Capture the cell that displays the provided text and extract its (x, y) central coordinate. 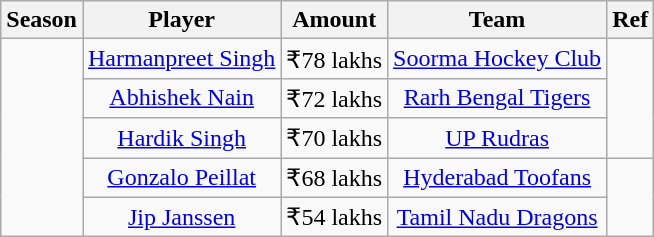
Harmanpreet Singh (181, 59)
₹68 lakhs (334, 178)
Rarh Bengal Tigers (498, 98)
Hyderabad Toofans (498, 178)
Ref (630, 20)
₹78 lakhs (334, 59)
Abhishek Nain (181, 98)
Team (498, 20)
UP Rudras (498, 138)
Player (181, 20)
Season (42, 20)
₹72 lakhs (334, 98)
Soorma Hockey Club (498, 59)
Gonzalo Peillat (181, 178)
Tamil Nadu Dragons (498, 217)
Amount (334, 20)
₹54 lakhs (334, 217)
Hardik Singh (181, 138)
₹70 lakhs (334, 138)
Jip Janssen (181, 217)
